Capture the cell that displays the provided text and extract its [X, Y] central coordinate. 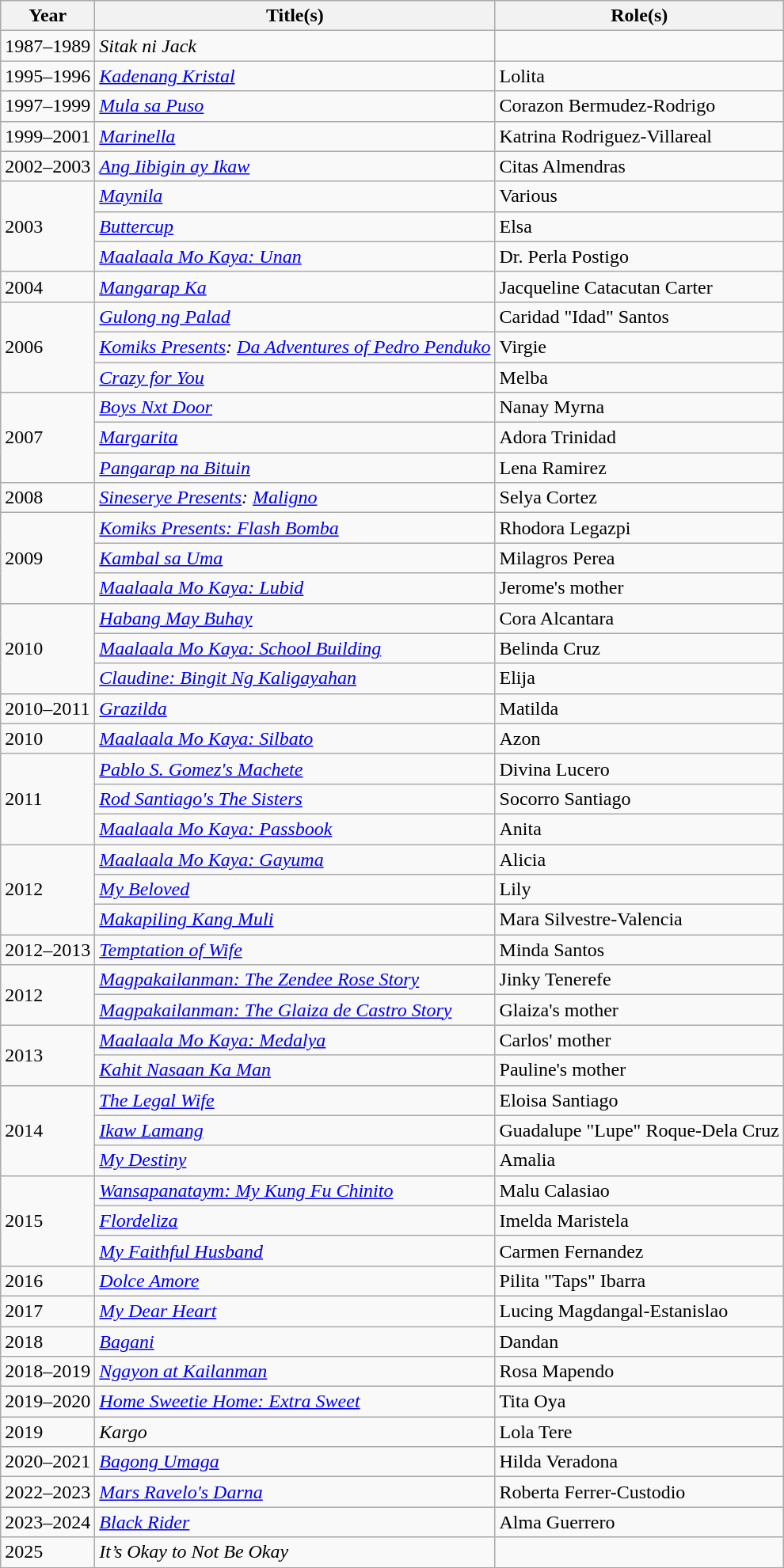
Elija [640, 678]
2017 [48, 1311]
2025 [48, 1552]
Divina Lucero [640, 769]
Lena Ramirez [640, 468]
Jerome's mother [640, 588]
Lucing Magdangal-Estanislao [640, 1311]
Amalia [640, 1160]
Kambal sa Uma [295, 558]
Tita Oya [640, 1402]
Grazilda [295, 708]
2013 [48, 1055]
Hilda Veradona [640, 1462]
Caridad "Idad" Santos [640, 317]
Carlos' mother [640, 1040]
Mangarap Ka [295, 287]
2004 [48, 287]
Selya Cortez [640, 498]
Maynila [295, 196]
Katrina Rodriguez-Villareal [640, 136]
Dolce Amore [295, 1281]
Maalaala Mo Kaya: Unan [295, 256]
Maalaala Mo Kaya: Passbook [295, 829]
Flordeliza [295, 1221]
Mula sa Puso [295, 106]
2009 [48, 558]
Role(s) [640, 16]
Jinky Tenerefe [640, 980]
Wansapanataym: My Kung Fu Chinito [295, 1190]
Lola Tere [640, 1432]
Black Rider [295, 1522]
Home Sweetie Home: Extra Sweet [295, 1402]
Corazon Bermudez-Rodrigo [640, 106]
2012–2013 [48, 950]
2018 [48, 1342]
Adora Trinidad [640, 438]
My Dear Heart [295, 1311]
Sitak ni Jack [295, 46]
Komiks Presents: Da Adventures of Pedro Penduko [295, 347]
Virgie [640, 347]
Magpakailanman: The Glaiza de Castro Story [295, 1010]
Kadenang Kristal [295, 76]
Pablo S. Gomez's Machete [295, 769]
Rosa Mapendo [640, 1372]
Bagani [295, 1342]
Elsa [640, 226]
Maalaala Mo Kaya: Gayuma [295, 859]
Alma Guerrero [640, 1522]
Ang Iibigin ay Ikaw [295, 166]
Ikaw Lamang [295, 1130]
2007 [48, 438]
Sineserye Presents: Maligno [295, 498]
2006 [48, 347]
Cora Alcantara [640, 618]
1987–1989 [48, 46]
Magpakailanman: The Zendee Rose Story [295, 980]
1999–2001 [48, 136]
Mars Ravelo's Darna [295, 1492]
Bagong Umaga [295, 1462]
Guadalupe "Lupe" Roque-Dela Cruz [640, 1130]
The Legal Wife [295, 1100]
Claudine: Bingit Ng Kaligayahan [295, 678]
2023–2024 [48, 1522]
2002–2003 [48, 166]
Jacqueline Catacutan Carter [640, 287]
Various [640, 196]
Habang May Buhay [295, 618]
My Destiny [295, 1160]
Anita [640, 829]
2019 [48, 1432]
Dandan [640, 1342]
2008 [48, 498]
Kahit Nasaan Ka Man [295, 1070]
Buttercup [295, 226]
2020–2021 [48, 1462]
Pilita "Taps" Ibarra [640, 1281]
Rod Santiago's The Sisters [295, 799]
Kargo [295, 1432]
Crazy for You [295, 378]
Minda Santos [640, 950]
2019–2020 [48, 1402]
Nanay Myrna [640, 408]
Socorro Santiago [640, 799]
Lily [640, 890]
Maalaala Mo Kaya: School Building [295, 648]
2011 [48, 799]
Lolita [640, 76]
Malu Calasiao [640, 1190]
Milagros Perea [640, 558]
Makapiling Kang Muli [295, 920]
Citas Almendras [640, 166]
Maalaala Mo Kaya: Lubid [295, 588]
Gulong ng Palad [295, 317]
Mara Silvestre-Valencia [640, 920]
2014 [48, 1130]
2003 [48, 226]
My Beloved [295, 890]
Eloisa Santiago [640, 1100]
Ngayon at Kailanman [295, 1372]
Maalaala Mo Kaya: Silbato [295, 738]
2016 [48, 1281]
1997–1999 [48, 106]
2018–2019 [48, 1372]
Komiks Presents: Flash Bomba [295, 528]
It’s Okay to Not Be Okay [295, 1552]
Temptation of Wife [295, 950]
Maalaala Mo Kaya: Medalya [295, 1040]
Year [48, 16]
Imelda Maristela [640, 1221]
Margarita [295, 438]
Marinella [295, 136]
Alicia [640, 859]
1995–1996 [48, 76]
Pangarap na Bituin [295, 468]
Belinda Cruz [640, 648]
Boys Nxt Door [295, 408]
2010–2011 [48, 708]
Rhodora Legazpi [640, 528]
Azon [640, 738]
Dr. Perla Postigo [640, 256]
2022–2023 [48, 1492]
Melba [640, 378]
Title(s) [295, 16]
2015 [48, 1221]
Pauline's mother [640, 1070]
My Faithful Husband [295, 1251]
Matilda [640, 708]
Carmen Fernandez [640, 1251]
Glaiza's mother [640, 1010]
Roberta Ferrer-Custodio [640, 1492]
